Return (X, Y) of the center of cell containing provided text 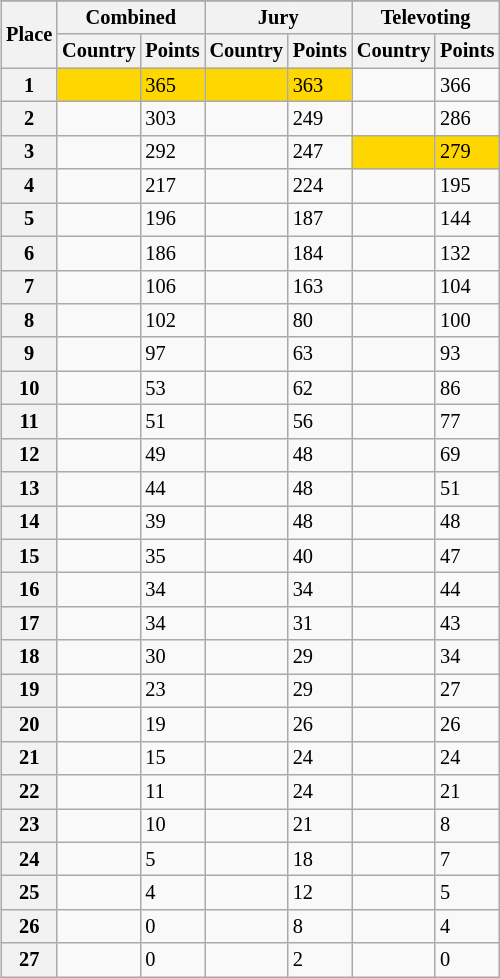
43 (467, 624)
163 (320, 287)
195 (467, 186)
100 (467, 321)
93 (467, 354)
62 (320, 388)
56 (320, 422)
17 (29, 624)
49 (172, 455)
40 (320, 556)
14 (29, 523)
366 (467, 85)
69 (467, 455)
77 (467, 422)
Combined (130, 18)
47 (467, 556)
247 (320, 152)
292 (172, 152)
Televoting (426, 18)
35 (172, 556)
365 (172, 85)
249 (320, 119)
102 (172, 321)
30 (172, 657)
53 (172, 388)
25 (29, 893)
132 (467, 253)
Jury (278, 18)
187 (320, 220)
3 (29, 152)
217 (172, 186)
86 (467, 388)
184 (320, 253)
6 (29, 253)
196 (172, 220)
97 (172, 354)
22 (29, 792)
106 (172, 287)
13 (29, 489)
279 (467, 152)
Place (29, 34)
286 (467, 119)
16 (29, 590)
9 (29, 354)
104 (467, 287)
63 (320, 354)
363 (320, 85)
31 (320, 624)
20 (29, 725)
303 (172, 119)
186 (172, 253)
80 (320, 321)
224 (320, 186)
144 (467, 220)
1 (29, 85)
39 (172, 523)
